Locate the cell with the specified text and output its [x, y] center coordinate. 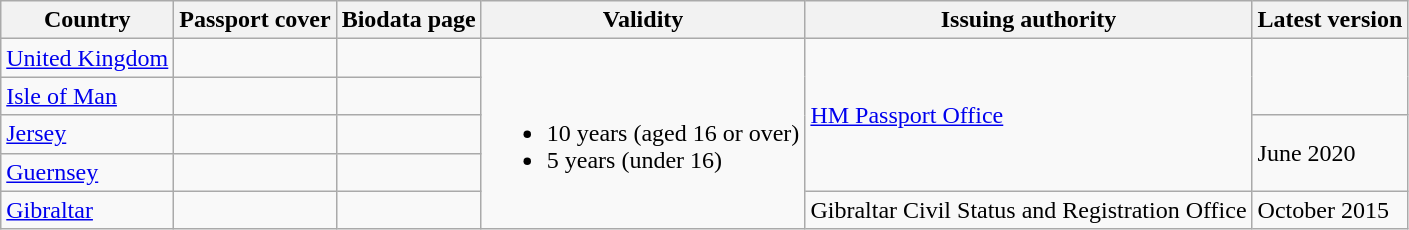
Issuing authority [1028, 20]
Validity [643, 20]
Country [88, 20]
10 years (aged 16 or over)5 years (under 16) [643, 134]
Gibraltar Civil Status and Registration Office [1028, 210]
Biodata page [408, 20]
Latest version [1330, 20]
Isle of Man [88, 96]
June 2020 [1330, 153]
HM Passport Office [1028, 115]
Jersey [88, 134]
Gibraltar [88, 210]
October 2015 [1330, 210]
United Kingdom [88, 58]
Guernsey [88, 172]
Passport cover [255, 20]
